Return the (X, Y) coordinate for the center point of the cell that contains the specified text.  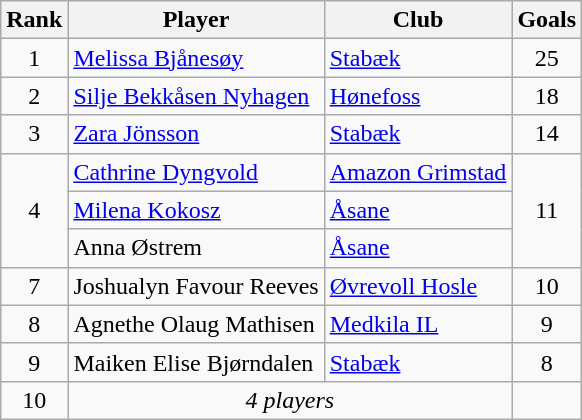
Milena Kokosz (196, 210)
Player (196, 20)
Joshualyn Favour Reeves (196, 286)
3 (34, 134)
Agnethe Olaug Mathisen (196, 324)
Øvrevoll Hosle (418, 286)
Cathrine Dyngvold (196, 172)
Silje Bekkåsen Nyhagen (196, 96)
Melissa Bjånesøy (196, 58)
25 (547, 58)
7 (34, 286)
2 (34, 96)
Maiken Elise Bjørndalen (196, 362)
Club (418, 20)
Rank (34, 20)
4 players (290, 400)
Goals (547, 20)
14 (547, 134)
18 (547, 96)
1 (34, 58)
Zara Jönsson (196, 134)
Amazon Grimstad (418, 172)
4 (34, 210)
Medkila IL (418, 324)
Hønefoss (418, 96)
11 (547, 210)
Anna Østrem (196, 248)
